Return the (x, y) coordinate for the center point of the cell that contains the specified text.  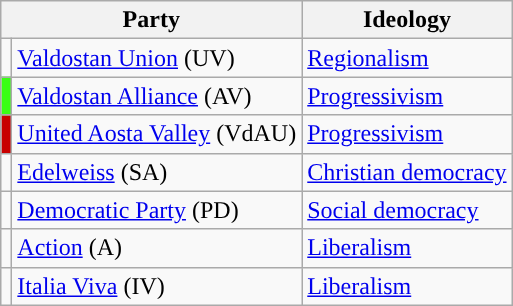
Regionalism (407, 58)
Christian democracy (407, 172)
Democratic Party (PD) (157, 210)
Ideology (407, 20)
Valdostan Union (UV) (157, 58)
United Aosta Valley (VdAU) (157, 134)
Edelweiss (SA) (157, 172)
Italia Viva (IV) (157, 286)
Valdostan Alliance (AV) (157, 96)
Party (152, 20)
Social democracy (407, 210)
Action (A) (157, 248)
